Extract the (x, y) coordinate from the center of the cell holding the provided text.  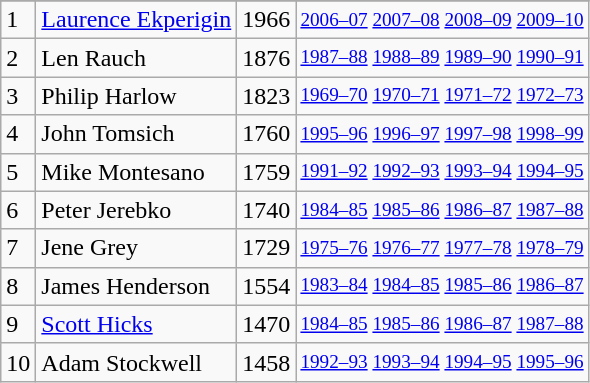
4 (18, 134)
1975–76 1976–77 1977–78 1978–79 (442, 248)
5 (18, 172)
1987–88 1988–89 1989–90 1990–91 (442, 58)
1969–70 1970–71 1971–72 1972–73 (442, 96)
1992–93 1993–94 1994–95 1995–96 (442, 362)
8 (18, 286)
Jene Grey (136, 248)
Mike Montesano (136, 172)
1876 (266, 58)
James Henderson (136, 286)
Peter Jerebko (136, 210)
1759 (266, 172)
1995–96 1996–97 1997–98 1998–99 (442, 134)
John Tomsich (136, 134)
6 (18, 210)
1 (18, 20)
1458 (266, 362)
1966 (266, 20)
1983–84 1984–85 1985–86 1986–87 (442, 286)
1823 (266, 96)
Len Rauch (136, 58)
3 (18, 96)
Adam Stockwell (136, 362)
9 (18, 324)
7 (18, 248)
1729 (266, 248)
1760 (266, 134)
2006–07 2007–08 2008–09 2009–10 (442, 20)
Scott Hicks (136, 324)
1991–92 1992–93 1993–94 1994–95 (442, 172)
Laurence Ekperigin (136, 20)
1554 (266, 286)
1470 (266, 324)
Philip Harlow (136, 96)
1740 (266, 210)
10 (18, 362)
2 (18, 58)
